From the cell containing the given text, extract its center point as (x, y) coordinate. 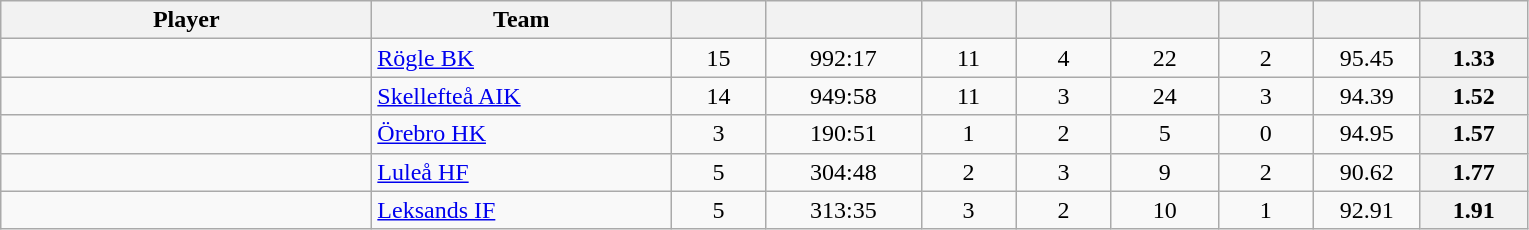
Skellefteå AIK (522, 96)
15 (718, 58)
90.62 (1366, 172)
190:51 (844, 134)
14 (718, 96)
24 (1164, 96)
Luleå HF (522, 172)
94.95 (1366, 134)
94.39 (1366, 96)
4 (1064, 58)
1.91 (1474, 210)
313:35 (844, 210)
Rögle BK (522, 58)
992:17 (844, 58)
92.91 (1366, 210)
304:48 (844, 172)
Örebro HK (522, 134)
Player (186, 20)
1.52 (1474, 96)
95.45 (1366, 58)
1.57 (1474, 134)
10 (1164, 210)
22 (1164, 58)
Team (522, 20)
Leksands IF (522, 210)
0 (1266, 134)
1.33 (1474, 58)
9 (1164, 172)
949:58 (844, 96)
1.77 (1474, 172)
